Output the [X, Y] coordinate of the center of the cell containing the given text.  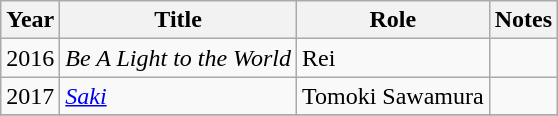
Role [392, 20]
2016 [30, 58]
Saki [178, 96]
Year [30, 20]
Tomoki Sawamura [392, 96]
Title [178, 20]
2017 [30, 96]
Rei [392, 58]
Be A Light to the World [178, 58]
Notes [523, 20]
